From the cell containing the given text, extract its center point as (X, Y) coordinate. 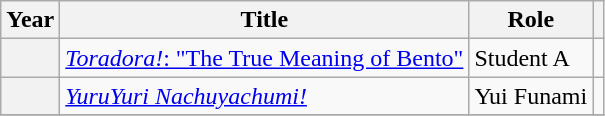
Toradora!: "The True Meaning of Bento" (264, 58)
Yui Funami (531, 96)
Student A (531, 58)
YuruYuri Nachuyachumi! (264, 96)
Year (30, 20)
Role (531, 20)
Title (264, 20)
